Determine the (X, Y) coordinate at the center of the cell enclosing the given text.  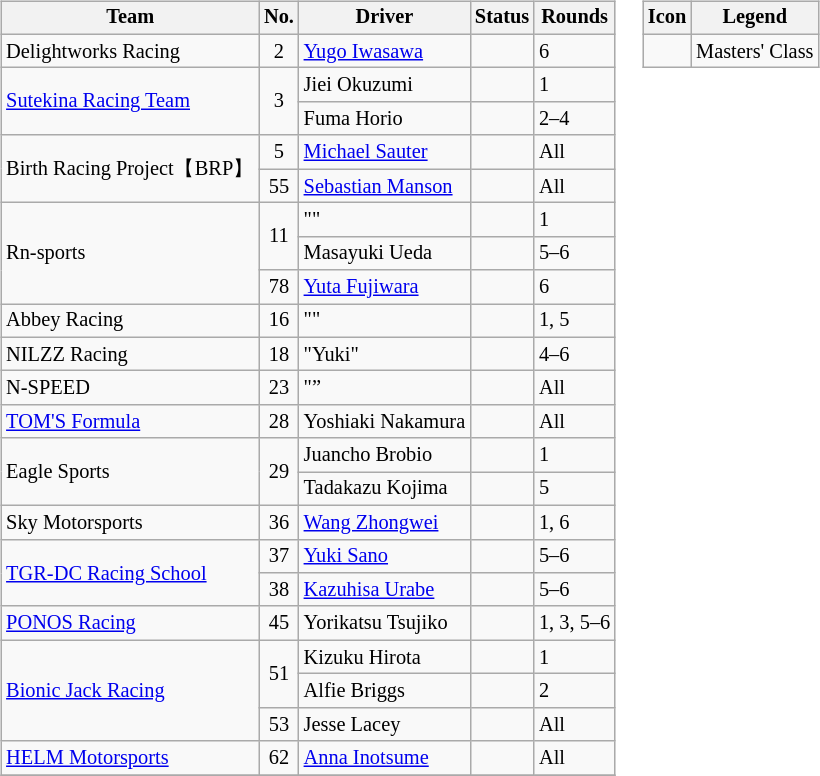
Alfie Briggs (384, 691)
Eagle Sports (130, 472)
Yugo Iwasawa (384, 51)
Anna Inotsume (384, 758)
Icon (667, 18)
TGR-DC Racing School (130, 572)
TOM'S Formula (130, 422)
55 (279, 186)
Masters' Class (754, 51)
45 (279, 623)
28 (279, 422)
Juancho Brobio (384, 455)
"” (384, 388)
Delightworks Racing (130, 51)
Kazuhisa Urabe (384, 590)
16 (279, 321)
HELM Motorsports (130, 758)
Tadakazu Kojima (384, 489)
Rounds (574, 18)
18 (279, 354)
78 (279, 287)
Sky Motorsports (130, 522)
Masayuki Ueda (384, 253)
53 (279, 724)
Fuma Horio (384, 119)
Rn-sports (130, 254)
29 (279, 472)
Sebastian Manson (384, 186)
36 (279, 522)
NILZZ Racing (130, 354)
11 (279, 236)
2–4 (574, 119)
37 (279, 556)
Abbey Racing (130, 321)
Sutekina Racing Team (130, 102)
51 (279, 674)
1, 6 (574, 522)
Jiei Okuzumi (384, 85)
No. (279, 18)
Birth Racing Project【BRP】 (130, 168)
38 (279, 590)
Yorikatsu Tsujiko (384, 623)
4–6 (574, 354)
23 (279, 388)
Yuki Sano (384, 556)
Yoshiaki Nakamura (384, 422)
1, 3, 5–6 (574, 623)
Team (130, 18)
Jesse Lacey (384, 724)
Legend (754, 18)
Michael Sauter (384, 152)
Driver (384, 18)
N-SPEED (130, 388)
Yuta Fujiwara (384, 287)
PONOS Racing (130, 623)
1, 5 (574, 321)
"Yuki" (384, 354)
Wang Zhongwei (384, 522)
3 (279, 102)
Status (502, 18)
Kizuku Hirota (384, 657)
Bionic Jack Racing (130, 690)
62 (279, 758)
